Find where the given text appears and provide that cell's center as (x, y) coordinate. 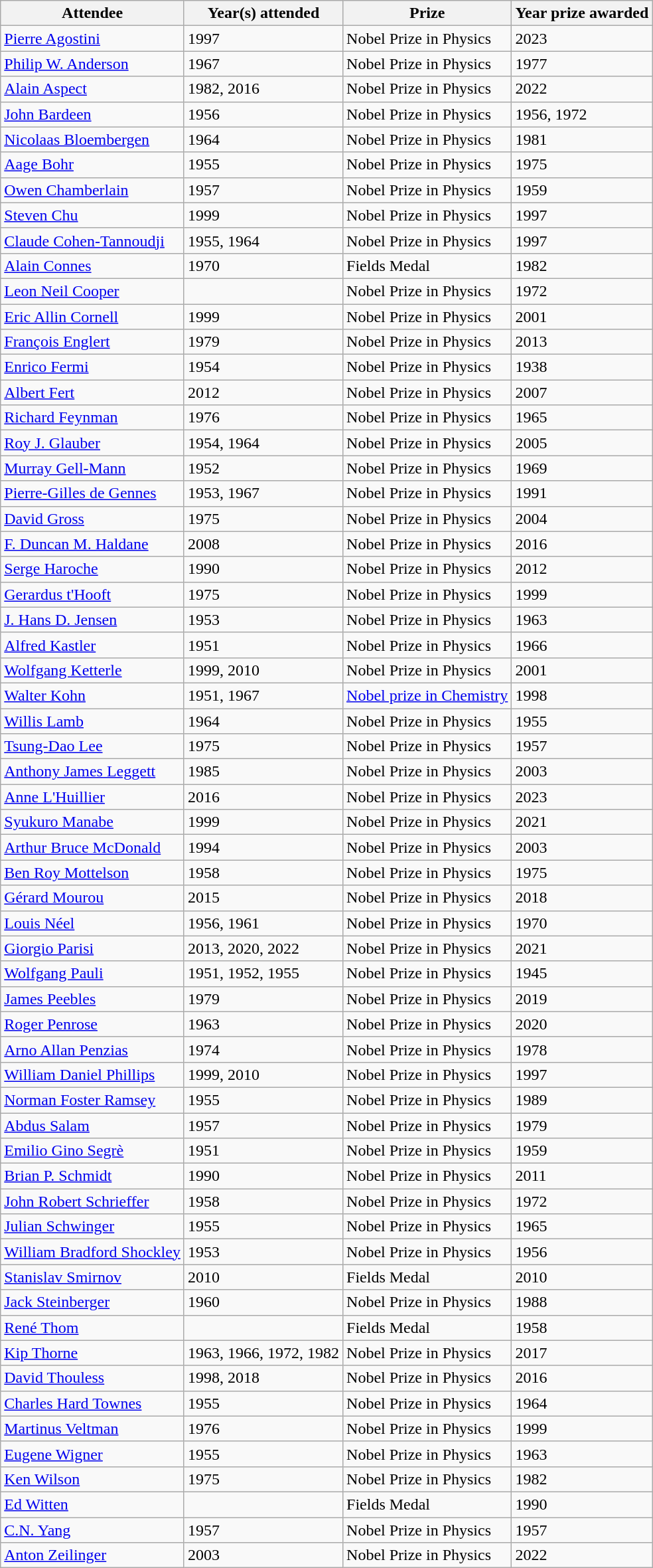
Prize (427, 13)
Alain Connes (93, 266)
2019 (582, 999)
Anton Zeilinger (93, 1555)
Nobel prize in Chemistry (427, 695)
1951, 1952, 1955 (263, 974)
Norman Foster Ramsey (93, 1100)
Wolfgang Pauli (93, 974)
Year(s) attended (263, 13)
1977 (582, 64)
Eugene Wigner (93, 1454)
Walter Kohn (93, 695)
1963, 1966, 1972, 1982 (263, 1353)
William Bradford Shockley (93, 1252)
F. Duncan M. Haldane (93, 544)
François Englert (93, 342)
1956, 1972 (582, 114)
Roy J. Glauber (93, 443)
Charles Hard Townes (93, 1403)
1974 (263, 1049)
1982, 2016 (263, 89)
Kip Thorne (93, 1353)
David Gross (93, 519)
Roger Penrose (93, 1024)
1945 (582, 974)
Philip W. Anderson (93, 64)
Arthur Bruce McDonald (93, 847)
William Daniel Phillips (93, 1075)
James Peebles (93, 999)
Pierre-Gilles de Gennes (93, 493)
Julian Schwinger (93, 1227)
2004 (582, 519)
1994 (263, 847)
Anthony James Leggett (93, 772)
2015 (263, 898)
Leon Neil Cooper (93, 291)
Anne L'Huillier (93, 797)
Willis Lamb (93, 721)
Ed Witten (93, 1504)
Pierre Agostini (93, 39)
John Bardeen (93, 114)
1985 (263, 772)
Murray Gell-Mann (93, 468)
Gérard Mourou (93, 898)
Brian P. Schmidt (93, 1176)
David Thouless (93, 1378)
Year prize awarded (582, 13)
1955, 1964 (263, 240)
Richard Feynman (93, 418)
1954, 1964 (263, 443)
2005 (582, 443)
Gerardus t'Hooft (93, 594)
1953, 1967 (263, 493)
Eric Allin Cornell (93, 317)
2007 (582, 392)
Jack Steinberger (93, 1302)
Enrico Fermi (93, 367)
Abdus Salam (93, 1126)
Wolfgang Ketterle (93, 670)
1952 (263, 468)
Alfred Kastler (93, 645)
2011 (582, 1176)
J. Hans D. Jensen (93, 620)
1960 (263, 1302)
Ben Roy Mottelson (93, 873)
1938 (582, 367)
2013, 2020, 2022 (263, 948)
Tsung-Dao Lee (93, 746)
1978 (582, 1049)
1956, 1961 (263, 923)
Alain Aspect (93, 89)
Stanislav Smirnov (93, 1277)
John Robert Schrieffer (93, 1201)
1969 (582, 468)
Aage Bohr (93, 165)
Martinus Veltman (93, 1429)
Louis Néel (93, 923)
Ken Wilson (93, 1479)
Syukuro Manabe (93, 822)
Giorgio Parisi (93, 948)
Attendee (93, 13)
1954 (263, 367)
1951, 1967 (263, 695)
Albert Fert (93, 392)
2008 (263, 544)
Claude Cohen-Tannoudji (93, 240)
1989 (582, 1100)
C.N. Yang (93, 1529)
1998, 2018 (263, 1378)
1967 (263, 64)
1998 (582, 695)
2017 (582, 1353)
Owen Chamberlain (93, 190)
2013 (582, 342)
1966 (582, 645)
2018 (582, 898)
Serge Haroche (93, 569)
1988 (582, 1302)
Nicolaas Bloembergen (93, 139)
Emilio Gino Segrè (93, 1151)
2020 (582, 1024)
René Thom (93, 1328)
1981 (582, 139)
1991 (582, 493)
Arno Allan Penzias (93, 1049)
Steven Chu (93, 215)
